From the cell containing the given text, extract its center point as [x, y] coordinate. 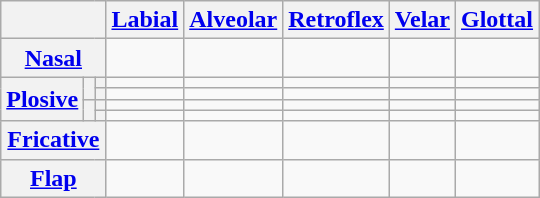
Labial [145, 20]
Flap [54, 178]
Retroflex [336, 20]
Velar [422, 20]
Glottal [496, 20]
Nasal [54, 58]
Alveolar [234, 20]
Fricative [54, 140]
Plosive [42, 99]
